Return the [x, y] coordinate for the center point of the cell that contains the specified text.  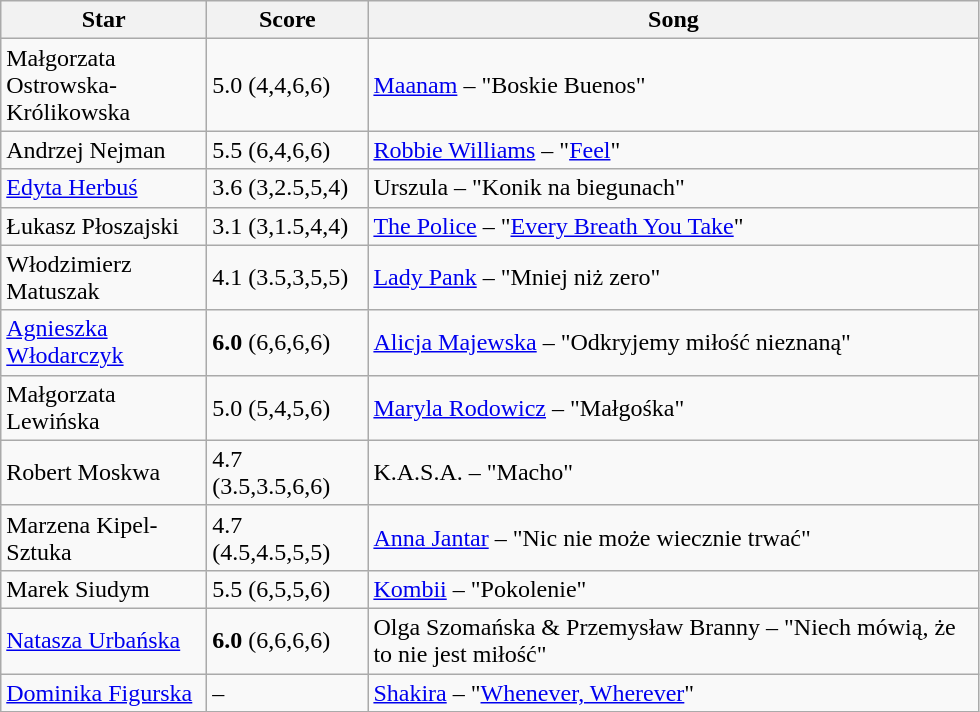
Kombii – "Pokolenie" [674, 589]
Shakira – "Whenever, Wherever" [674, 693]
Robert Moskwa [104, 472]
3.6 (3,2.5,5,4) [288, 188]
Dominika Figurska [104, 693]
Edyta Herbuś [104, 188]
3.1 (3,1.5,4,4) [288, 226]
Anna Jantar – "Nic nie może wiecznie trwać" [674, 538]
The Police – "Every Breath You Take" [674, 226]
Agnieszka Włodarczyk [104, 342]
Łukasz Płoszajski [104, 226]
Star [104, 20]
Maanam – "Boskie Buenos" [674, 85]
5.5 (6,4,6,6) [288, 150]
Score [288, 20]
5.0 (5,4,5,6) [288, 408]
Marzena Kipel-Sztuka [104, 538]
5.5 (6,5,5,6) [288, 589]
4.7 (4.5,4.5,5,5) [288, 538]
Andrzej Nejman [104, 150]
Lady Pank – "Mniej niż zero" [674, 278]
Urszula – "Konik na biegunach" [674, 188]
Natasza Urbańska [104, 640]
Song [674, 20]
Alicja Majewska – "Odkryjemy miłość nieznaną" [674, 342]
Olga Szomańska & Przemysław Branny – "Niech mówią, że to nie jest miłość" [674, 640]
Robbie Williams – "Feel" [674, 150]
4.1 (3.5,3,5,5) [288, 278]
4.7 (3.5,3.5,6,6) [288, 472]
– [288, 693]
Włodzimierz Matuszak [104, 278]
K.A.S.A. – "Macho" [674, 472]
Maryla Rodowicz – "Małgośka" [674, 408]
5.0 (4,4,6,6) [288, 85]
Marek Siudym [104, 589]
Małgorzata Ostrowska-Królikowska [104, 85]
Małgorzata Lewińska [104, 408]
